Search for the cell housing the specified text and yield its (X, Y) center coordinate. 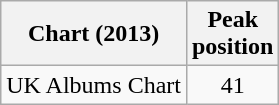
UK Albums Chart (94, 85)
Chart (2013) (94, 34)
41 (232, 85)
Peakposition (232, 34)
